Provide the (x, y) coordinate of the cell's center where the given text is located.  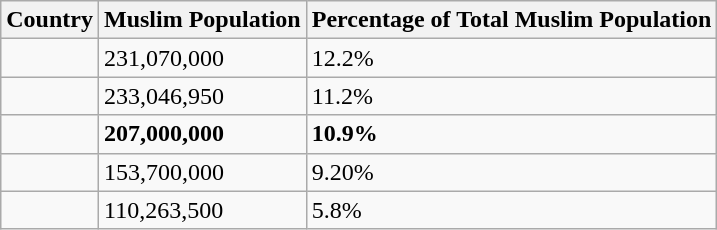
110,263,500 (202, 210)
5.8% (512, 210)
153,700,000 (202, 172)
9.20% (512, 172)
231,070,000 (202, 58)
Muslim Population (202, 20)
10.9% (512, 134)
Country (50, 20)
12.2% (512, 58)
11.2% (512, 96)
Percentage of Total Muslim Population (512, 20)
233,046,950 (202, 96)
207,000,000 (202, 134)
